For the text-containing cell, return its midpoint in (x, y) coordinate format. 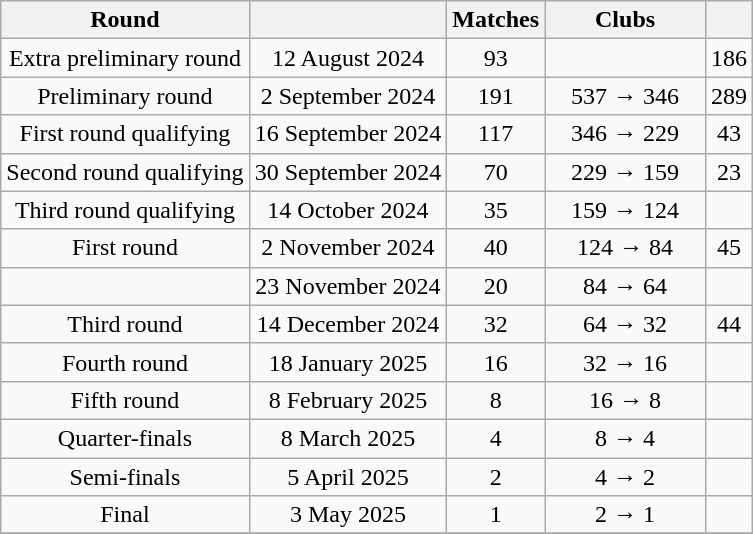
Third round (125, 324)
14 October 2024 (348, 210)
Clubs (626, 20)
23 (730, 172)
8 (496, 400)
4 → 2 (626, 477)
16 → 8 (626, 400)
Quarter-finals (125, 438)
2 → 1 (626, 515)
Round (125, 20)
159 → 124 (626, 210)
Final (125, 515)
First round qualifying (125, 134)
14 December 2024 (348, 324)
32 → 16 (626, 362)
43 (730, 134)
Fourth round (125, 362)
84 → 64 (626, 286)
Third round qualifying (125, 210)
2 September 2024 (348, 96)
186 (730, 58)
20 (496, 286)
117 (496, 134)
191 (496, 96)
23 November 2024 (348, 286)
8 February 2025 (348, 400)
32 (496, 324)
537 → 346 (626, 96)
Semi-finals (125, 477)
8 March 2025 (348, 438)
Second round qualifying (125, 172)
5 April 2025 (348, 477)
1 (496, 515)
2 November 2024 (348, 248)
30 September 2024 (348, 172)
35 (496, 210)
64 → 32 (626, 324)
Matches (496, 20)
16 September 2024 (348, 134)
229 → 159 (626, 172)
Preliminary round (125, 96)
45 (730, 248)
44 (730, 324)
289 (730, 96)
4 (496, 438)
124 → 84 (626, 248)
18 January 2025 (348, 362)
346 → 229 (626, 134)
First round (125, 248)
Extra preliminary round (125, 58)
93 (496, 58)
3 May 2025 (348, 515)
2 (496, 477)
Fifth round (125, 400)
12 August 2024 (348, 58)
8 → 4 (626, 438)
40 (496, 248)
70 (496, 172)
16 (496, 362)
